Find where the given text appears and provide that cell's center as [X, Y] coordinate. 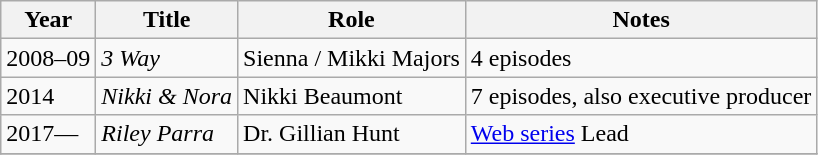
3 Way [167, 58]
2017— [48, 134]
Sienna / Mikki Majors [352, 58]
Notes [641, 20]
Web series Lead [641, 134]
Dr. Gillian Hunt [352, 134]
2014 [48, 96]
2008–09 [48, 58]
Nikki Beaumont [352, 96]
Nikki & Nora [167, 96]
4 episodes [641, 58]
Riley Parra [167, 134]
Title [167, 20]
7 episodes, also executive producer [641, 96]
Role [352, 20]
Year [48, 20]
